Identify which cell holds the provided text, then report its [X, Y] central coordinate. 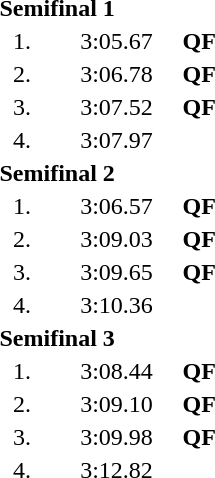
3:09.10 [116, 404]
3:09.98 [116, 437]
3:09.03 [116, 239]
3:05.67 [116, 41]
3:07.52 [116, 107]
3:08.44 [116, 371]
3:10.36 [116, 305]
3:06.78 [116, 74]
3:06.57 [116, 206]
3:09.65 [116, 272]
3:07.97 [116, 140]
